Search for the cell housing the specified text and yield its (x, y) center coordinate. 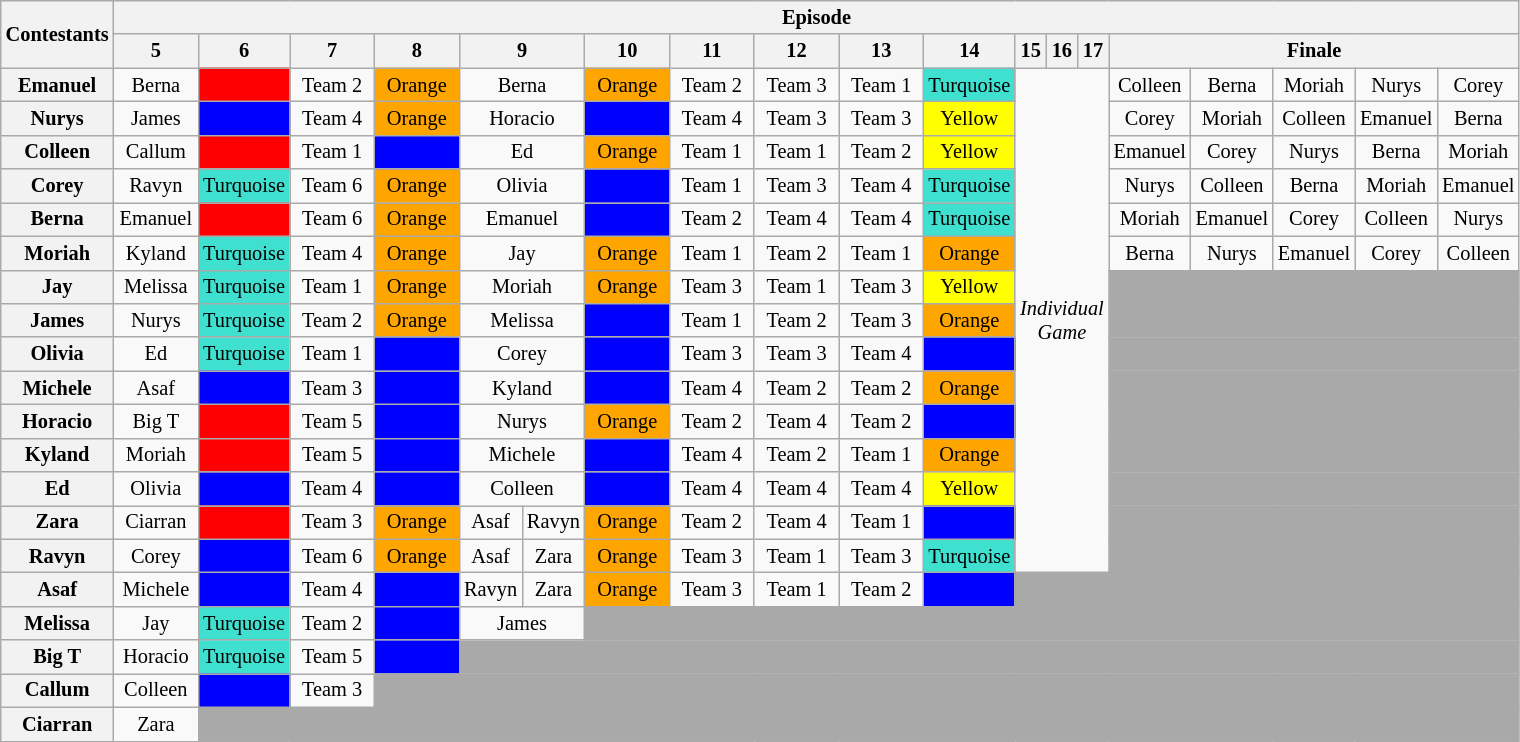
Episode (817, 17)
16 (1062, 51)
15 (1030, 51)
14 (970, 51)
Finale (1314, 51)
5 (156, 51)
7 (332, 51)
17 (1092, 51)
13 (882, 51)
8 (416, 51)
6 (244, 51)
12 (796, 51)
10 (628, 51)
IndividualGame (1062, 320)
9 (522, 51)
Contestants (58, 34)
11 (712, 51)
